Output the [X, Y] coordinate of the center of the cell containing the given text.  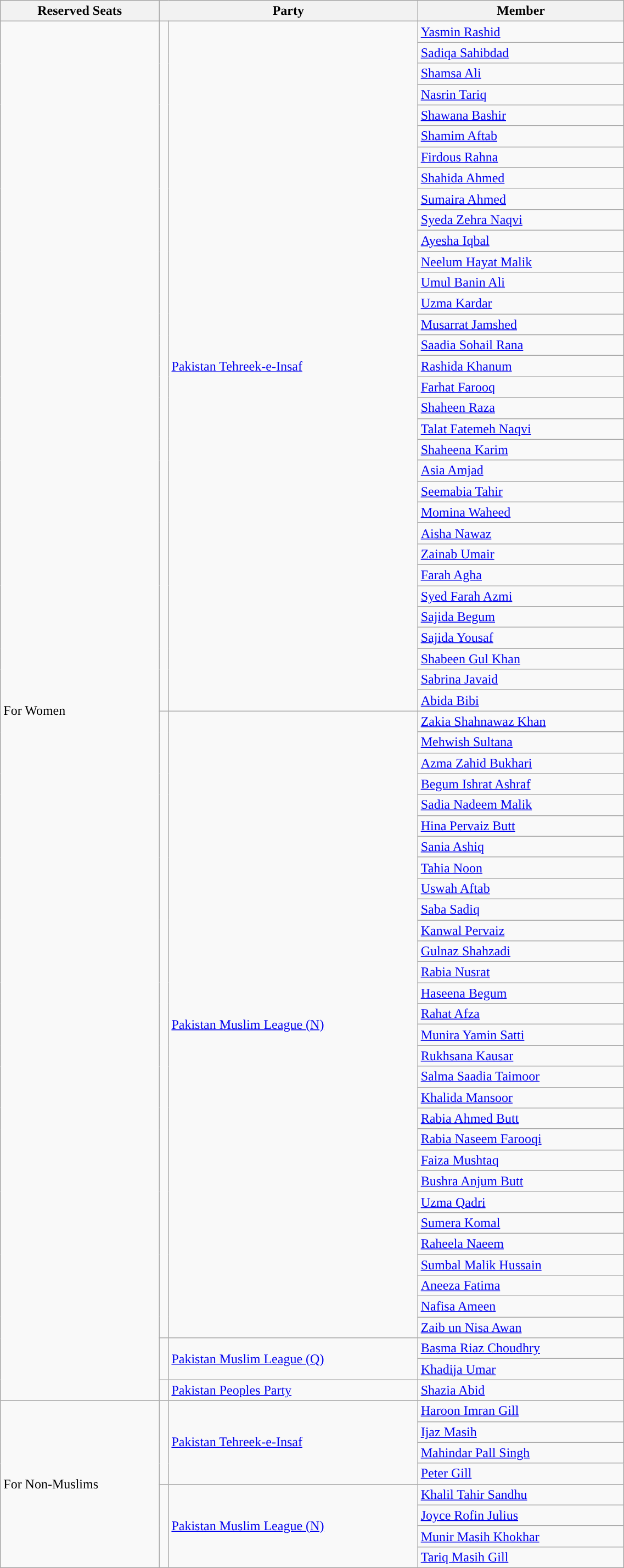
Sabrina Javaid [521, 680]
Sumera Komal [521, 1223]
Firdous Rahna [521, 157]
Aisha Nawaz [521, 533]
Reserved Seats [80, 11]
Zakia Shahnawaz Khan [521, 721]
Talat Fatemeh Naqvi [521, 429]
Zaib un Nisa Awan [521, 1328]
Khalil Tahir Sandhu [521, 1494]
Syed Farah Azmi [521, 596]
Syeda Zehra Naqvi [521, 220]
Umul Banin Ali [521, 283]
Raheela Naeem [521, 1244]
Mehwish Sultana [521, 742]
Sajida Begum [521, 617]
Shamim Aftab [521, 136]
Tariq Masih Gill [521, 1557]
Shawana Bashir [521, 115]
For Non-Muslims [80, 1484]
For Women [80, 711]
Musarrat Jamshed [521, 324]
Nasrin Tariq [521, 94]
Sajida Yousaf [521, 638]
Party [289, 11]
Gulnaz Shahzadi [521, 951]
Kanwal Pervaiz [521, 931]
Tahia Noon [521, 867]
Uzma Qadri [521, 1202]
Azma Zahid Bukhari [521, 763]
Haroon Imran Gill [521, 1411]
Farhat Farooq [521, 387]
Joyce Rofin Julius [521, 1515]
Uswah Aftab [521, 888]
Uzma Kardar [521, 304]
Mahindar Pall Singh [521, 1453]
Member [521, 11]
Asia Amjad [521, 471]
Sumaira Ahmed [521, 199]
Rukhsana Kausar [521, 1056]
Seemabia Tahir [521, 491]
Sadia Nadeem Malik [521, 805]
Ijaz Masih [521, 1432]
Saba Sadiq [521, 909]
Sania Ashiq [521, 847]
Shamsa Ali [521, 74]
Pakistan Peoples Party [293, 1390]
Farah Agha [521, 575]
Pakistan Muslim League (Q) [293, 1359]
Shazia Abid [521, 1390]
Saadia Sohail Rana [521, 345]
Momina Waheed [521, 512]
Zainab Umair [521, 554]
Khalida Mansoor [521, 1097]
Basma Riaz Choudhry [521, 1348]
Haseena Begum [521, 993]
Faiza Mushtaq [521, 1160]
Sumbal Malik Hussain [521, 1264]
Rabia Ahmed Butt [521, 1118]
Salma Saadia Taimoor [521, 1077]
Neelum Hayat Malik [521, 262]
Rahat Afza [521, 1014]
Munira Yamin Satti [521, 1035]
Peter Gill [521, 1474]
Shaheen Raza [521, 408]
Shabeen Gul Khan [521, 659]
Yasmin Rashid [521, 32]
Ayesha Iqbal [521, 240]
Rabia Naseem Farooqi [521, 1139]
Rashida Khanum [521, 366]
Abida Bibi [521, 701]
Aneeza Fatima [521, 1286]
Nafisa Ameen [521, 1307]
Shaheena Karim [521, 450]
Shahida Ahmed [521, 178]
Khadija Umar [521, 1369]
Sadiqa Sahibdad [521, 53]
Rabia Nusrat [521, 972]
Bushra Anjum Butt [521, 1181]
Munir Masih Khokhar [521, 1536]
Hina Pervaiz Butt [521, 826]
Begum Ishrat Ashraf [521, 784]
